From the cell containing the given text, extract its center point as [X, Y] coordinate. 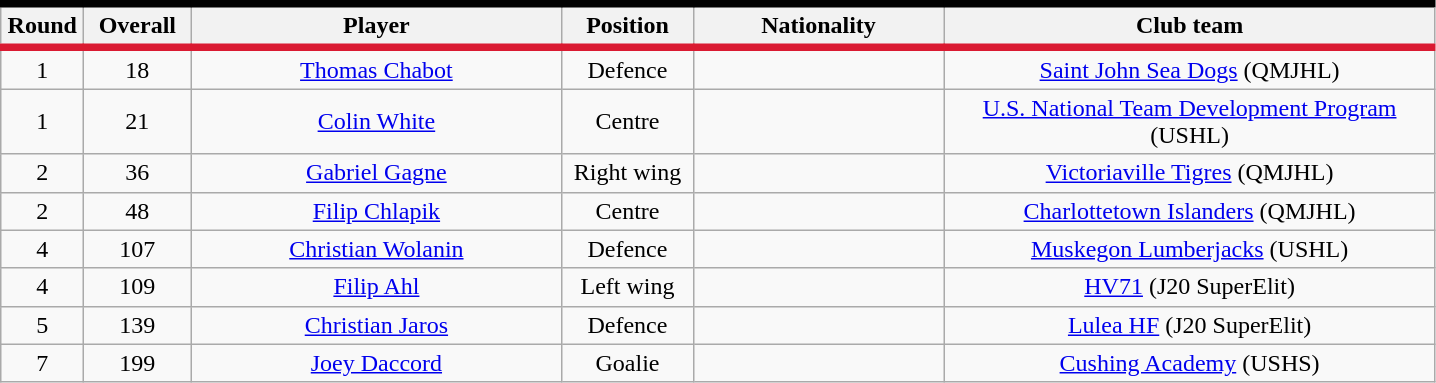
199 [138, 363]
Saint John Sea Dogs (QMJHL) [1190, 68]
Charlottetown Islanders (QMJHL) [1190, 211]
Position [628, 26]
18 [138, 68]
Thomas Chabot [376, 68]
Right wing [628, 173]
Gabriel Gagne [376, 173]
Muskegon Lumberjacks (USHL) [1190, 249]
107 [138, 249]
Lulea HF (J20 SuperElit) [1190, 325]
21 [138, 122]
U.S. National Team Development Program (USHL) [1190, 122]
Round [42, 26]
139 [138, 325]
Goalie [628, 363]
Overall [138, 26]
Filip Ahl [376, 287]
Filip Chlapik [376, 211]
Cushing Academy (USHS) [1190, 363]
5 [42, 325]
Club team [1190, 26]
7 [42, 363]
Christian Wolanin [376, 249]
109 [138, 287]
Joey Daccord [376, 363]
Nationality [818, 26]
Christian Jaros [376, 325]
HV71 (J20 SuperElit) [1190, 287]
48 [138, 211]
Left wing [628, 287]
36 [138, 173]
Victoriaville Tigres (QMJHL) [1190, 173]
Player [376, 26]
Colin White [376, 122]
